Return [X, Y] of the center of cell containing provided text 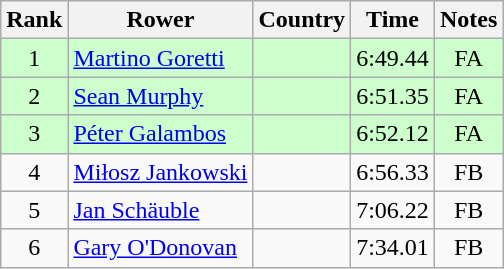
3 [34, 134]
Country [302, 20]
Time [393, 20]
6:51.35 [393, 96]
Sean Murphy [160, 96]
Martino Goretti [160, 58]
Miłosz Jankowski [160, 172]
6 [34, 248]
6:49.44 [393, 58]
6:52.12 [393, 134]
6:56.33 [393, 172]
1 [34, 58]
Rower [160, 20]
2 [34, 96]
Rank [34, 20]
7:34.01 [393, 248]
Péter Galambos [160, 134]
7:06.22 [393, 210]
4 [34, 172]
Jan Schäuble [160, 210]
Gary O'Donovan [160, 248]
5 [34, 210]
Notes [468, 20]
